Return (x, y) of the center of cell containing provided text 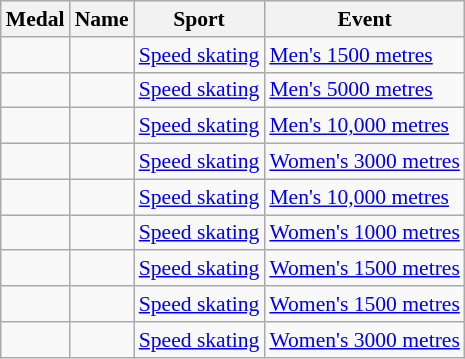
Name (102, 19)
Event (364, 19)
Sport (200, 19)
Women's 1000 metres (364, 233)
Medal (36, 19)
Men's 5000 metres (364, 90)
Men's 1500 metres (364, 55)
